From the cell containing the given text, extract its center point as (X, Y) coordinate. 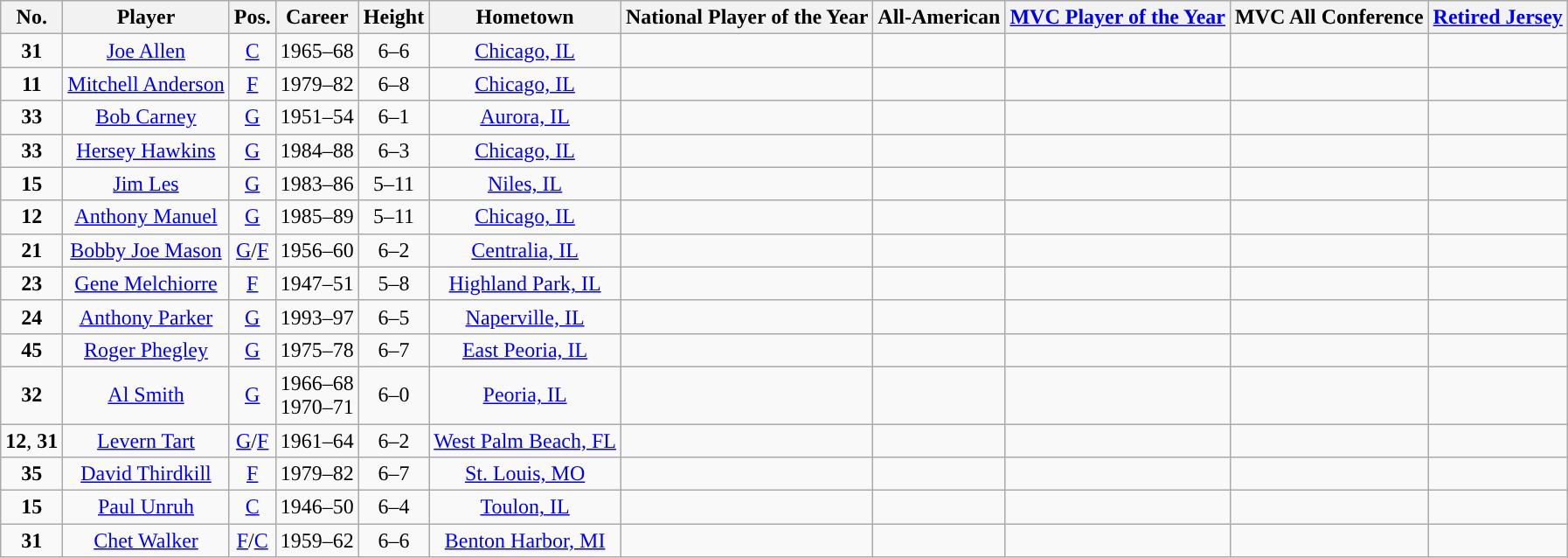
45 (31, 350)
Hometown (525, 17)
24 (31, 317)
1975–78 (316, 350)
6–3 (393, 150)
Toulon, IL (525, 507)
Aurora, IL (525, 117)
1984–88 (316, 150)
Anthony Parker (146, 317)
35 (31, 474)
MVC Player of the Year (1118, 17)
National Player of the Year (746, 17)
1983–86 (316, 184)
Levern Tart (146, 440)
Roger Phegley (146, 350)
5–8 (393, 283)
32 (31, 395)
Jim Les (146, 184)
1956–60 (316, 250)
6–4 (393, 507)
1985–89 (316, 217)
Hersey Hawkins (146, 150)
1961–64 (316, 440)
Paul Unruh (146, 507)
6–1 (393, 117)
1947–51 (316, 283)
1951–54 (316, 117)
12, 31 (31, 440)
Niles, IL (525, 184)
Height (393, 17)
MVC All Conference (1330, 17)
No. (31, 17)
Chet Walker (146, 541)
6–5 (393, 317)
Pos. (252, 17)
Joe Allen (146, 51)
Benton Harbor, MI (525, 541)
1965–68 (316, 51)
12 (31, 217)
6–0 (393, 395)
Highland Park, IL (525, 283)
East Peoria, IL (525, 350)
St. Louis, MO (525, 474)
1959–62 (316, 541)
Mitchell Anderson (146, 84)
West Palm Beach, FL (525, 440)
Career (316, 17)
11 (31, 84)
Peoria, IL (525, 395)
Player (146, 17)
Bobby Joe Mason (146, 250)
1946–50 (316, 507)
6–8 (393, 84)
Centralia, IL (525, 250)
All-American (939, 17)
23 (31, 283)
Naperville, IL (525, 317)
Gene Melchiorre (146, 283)
21 (31, 250)
Retired Jersey (1498, 17)
1966–681970–71 (316, 395)
David Thirdkill (146, 474)
Al Smith (146, 395)
Anthony Manuel (146, 217)
Bob Carney (146, 117)
F/C (252, 541)
1993–97 (316, 317)
